Identify which cell holds the provided text, then report its (x, y) central coordinate. 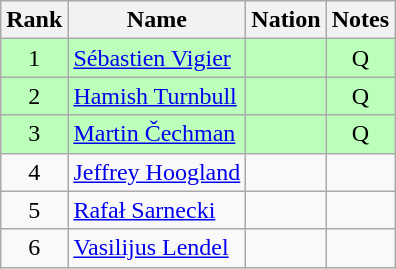
2 (34, 96)
Martin Čechman (157, 134)
Rafał Sarnecki (157, 210)
5 (34, 210)
6 (34, 248)
Notes (360, 20)
1 (34, 58)
3 (34, 134)
Nation (286, 20)
Hamish Turnbull (157, 96)
Jeffrey Hoogland (157, 172)
Rank (34, 20)
Sébastien Vigier (157, 58)
Vasilijus Lendel (157, 248)
Name (157, 20)
4 (34, 172)
